Provide the (X, Y) coordinate of the cell's center where the given text is located.  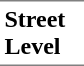
Street Level (42, 33)
